Capture the cell that displays the provided text and extract its (X, Y) central coordinate. 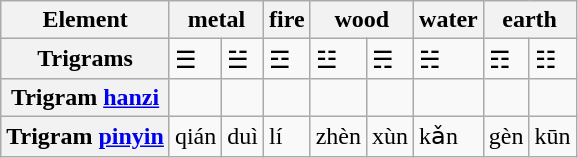
☲ (288, 59)
zhèn (338, 136)
water (449, 20)
☷ (552, 59)
Trigram hanzi (86, 97)
earth (530, 20)
Trigram pinyin (86, 136)
kǎn (449, 136)
fire (288, 20)
☵ (449, 59)
☳ (338, 59)
kūn (552, 136)
Trigrams (86, 59)
wood (362, 20)
☶ (506, 59)
duì (243, 136)
☰ (195, 59)
Element (86, 20)
☱ (243, 59)
qián (195, 136)
lí (288, 136)
☴ (390, 59)
xùn (390, 136)
metal (216, 20)
gèn (506, 136)
